Search for the cell housing the specified text and yield its [X, Y] center coordinate. 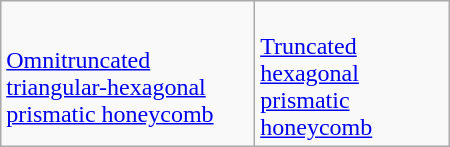
Truncated hexagonal prismatic honeycomb [352, 74]
Omnitruncated triangular-hexagonal prismatic honeycomb [128, 74]
